Return [x, y] of the center of cell containing provided text 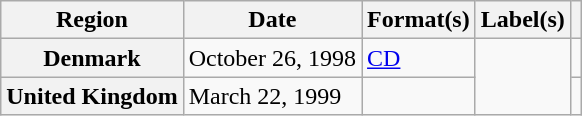
Date [272, 20]
CD [419, 58]
Region [92, 20]
Denmark [92, 58]
United Kingdom [92, 96]
March 22, 1999 [272, 96]
October 26, 1998 [272, 58]
Format(s) [419, 20]
Label(s) [522, 20]
